For the text-containing cell, return its midpoint in [x, y] coordinate format. 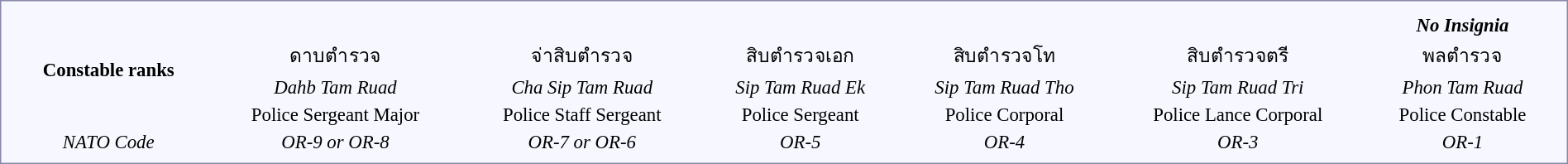
Police Lance Corporal [1238, 114]
NATO Code [108, 142]
OR-4 [1004, 142]
Sip Tam Ruad Ek [801, 87]
พลตำรวจ [1462, 56]
OR-7 or OR-6 [582, 142]
Sip Tam Ruad Tri [1238, 87]
Police Sergeant [801, 114]
OR-9 or OR-8 [336, 142]
Police Sergeant Major [336, 114]
OR-1 [1462, 142]
ดาบตำรวจ [336, 56]
OR-5 [801, 142]
Cha Sip Tam Ruad [582, 87]
Police Constable [1462, 114]
Sip Tam Ruad Tho [1004, 87]
สิบตำรวจตรี [1238, 56]
Police Corporal [1004, 114]
Constable ranks [108, 70]
No Insignia [1462, 25]
Police Staff Sergeant [582, 114]
สิบตำรวจเอก [801, 56]
OR-3 [1238, 142]
จ่าสิบตำรวจ [582, 56]
สิบตำรวจโท [1004, 56]
Phon Tam Ruad [1462, 87]
Dahb Tam Ruad [336, 87]
